Output the [X, Y] coordinate of the center of the cell containing the given text.  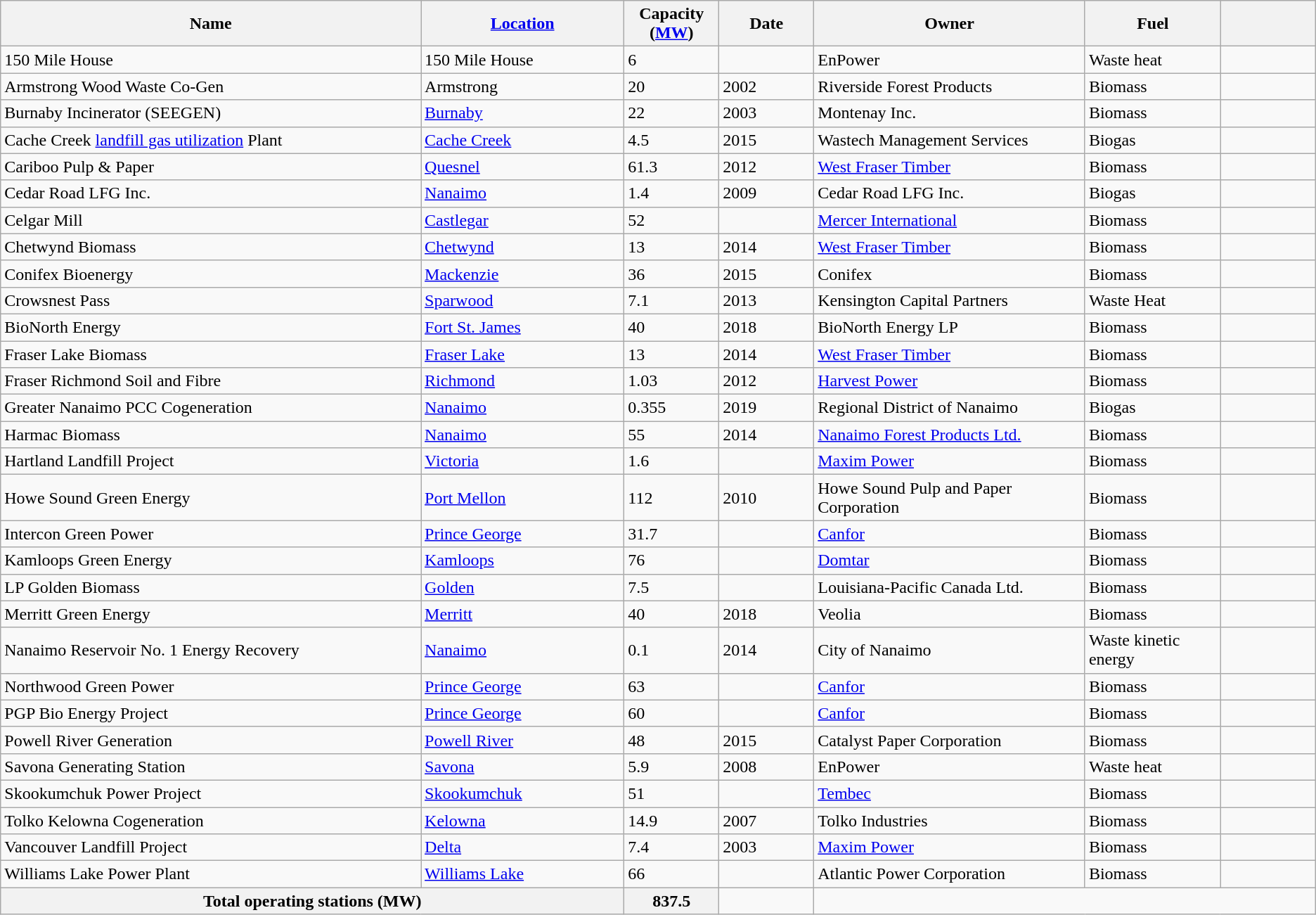
Tembec [950, 793]
2002 [766, 87]
Tolko Industries [950, 821]
Williams Lake Power Plant [211, 874]
Conifex Bioenergy [211, 274]
Armstrong Wood Waste Co-Gen [211, 87]
48 [672, 740]
Kamloops [523, 561]
2008 [766, 767]
Savona Generating Station [211, 767]
14.9 [672, 821]
Savona [523, 767]
Harvest Power [950, 381]
Port Mellon [523, 498]
Mackenzie [523, 274]
Tolko Kelowna Cogeneration [211, 821]
Domtar [950, 561]
BioNorth Energy LP [950, 327]
Chetwynd [523, 247]
Total operating stations (MW) [312, 901]
Skookumchuk Power Project [211, 793]
52 [672, 220]
7.4 [672, 847]
60 [672, 713]
Fraser Lake [523, 354]
Montenay Inc. [950, 113]
6 [672, 60]
22 [672, 113]
Sparwood [523, 300]
Celgar Mill [211, 220]
Kensington Capital Partners [950, 300]
Howe Sound Pulp and Paper Corporation [950, 498]
Williams Lake [523, 874]
112 [672, 498]
76 [672, 561]
Cariboo Pulp & Paper [211, 167]
Golden [523, 587]
66 [672, 874]
Powell River Generation [211, 740]
Burnaby Incinerator (SEEGEN) [211, 113]
31.7 [672, 534]
7.5 [672, 587]
Skookumchuk [523, 793]
55 [672, 435]
2010 [766, 498]
Merritt [523, 614]
36 [672, 274]
61.3 [672, 167]
Castlegar [523, 220]
0.1 [672, 650]
Atlantic Power Corporation [950, 874]
City of Nanaimo [950, 650]
Waste Heat [1153, 300]
Waste kinetic energy [1153, 650]
63 [672, 686]
Fort St. James [523, 327]
Howe Sound Green Energy [211, 498]
Vancouver Landfill Project [211, 847]
2009 [766, 193]
2019 [766, 408]
837.5 [672, 901]
20 [672, 87]
5.9 [672, 767]
Capacity (MW) [672, 24]
1.6 [672, 461]
Richmond [523, 381]
Fuel [1153, 24]
Fraser Richmond Soil and Fibre [211, 381]
Cache Creek landfill gas utilization Plant [211, 140]
1.03 [672, 381]
Louisiana-Pacific Canada Ltd. [950, 587]
PGP Bio Energy Project [211, 713]
4.5 [672, 140]
Harmac Biomass [211, 435]
Fraser Lake Biomass [211, 354]
Northwood Green Power [211, 686]
7.1 [672, 300]
Name [211, 24]
Chetwynd Biomass [211, 247]
1.4 [672, 193]
Kelowna [523, 821]
Delta [523, 847]
LP Golden Biomass [211, 587]
Nanaimo Forest Products Ltd. [950, 435]
51 [672, 793]
BioNorth Energy [211, 327]
Burnaby [523, 113]
Catalyst Paper Corporation [950, 740]
Owner [950, 24]
2007 [766, 821]
Wastech Management Services [950, 140]
Conifex [950, 274]
Quesnel [523, 167]
Date [766, 24]
2013 [766, 300]
0.355 [672, 408]
Victoria [523, 461]
Nanaimo Reservoir No. 1 Energy Recovery [211, 650]
Intercon Green Power [211, 534]
Riverside Forest Products [950, 87]
Merritt Green Energy [211, 614]
Kamloops Green Energy [211, 561]
Regional District of Nanaimo [950, 408]
Veolia [950, 614]
Armstrong [523, 87]
Location [523, 24]
Powell River [523, 740]
Cache Creek [523, 140]
Greater Nanaimo PCC Cogeneration [211, 408]
Mercer International [950, 220]
Hartland Landfill Project [211, 461]
Crowsnest Pass [211, 300]
